Locate the cell with the specified text and output its [x, y] center coordinate. 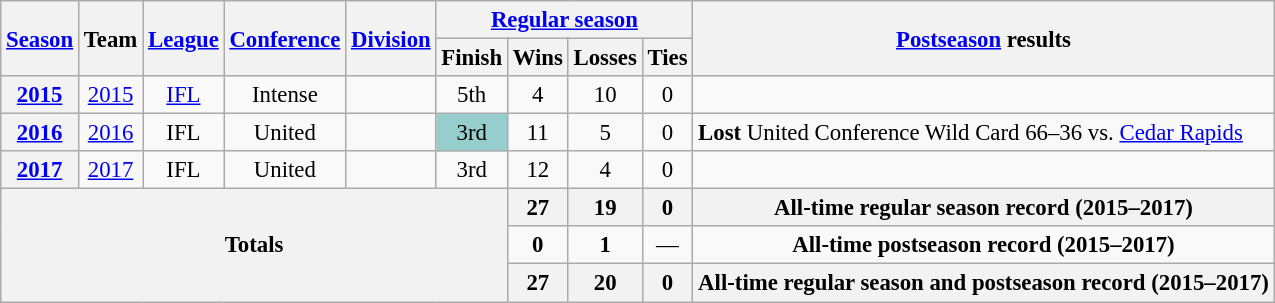
— [668, 245]
Lost United Conference Wild Card 66–36 vs. Cedar Rapids [984, 133]
Season [40, 38]
All-time postseason record (2015–2017) [984, 245]
Regular season [564, 20]
20 [605, 283]
Intense [285, 95]
League [184, 38]
All-time regular season record (2015–2017) [984, 208]
5 [605, 133]
All-time regular season and postseason record (2015–2017) [984, 283]
Totals [254, 246]
Conference [285, 38]
Division [391, 38]
Postseason results [984, 38]
Team [110, 38]
Finish [472, 58]
12 [538, 170]
10 [605, 95]
Losses [605, 58]
Wins [538, 58]
Ties [668, 58]
5th [472, 95]
11 [538, 133]
1 [605, 245]
19 [605, 208]
